From the cell containing the given text, extract its center point as (x, y) coordinate. 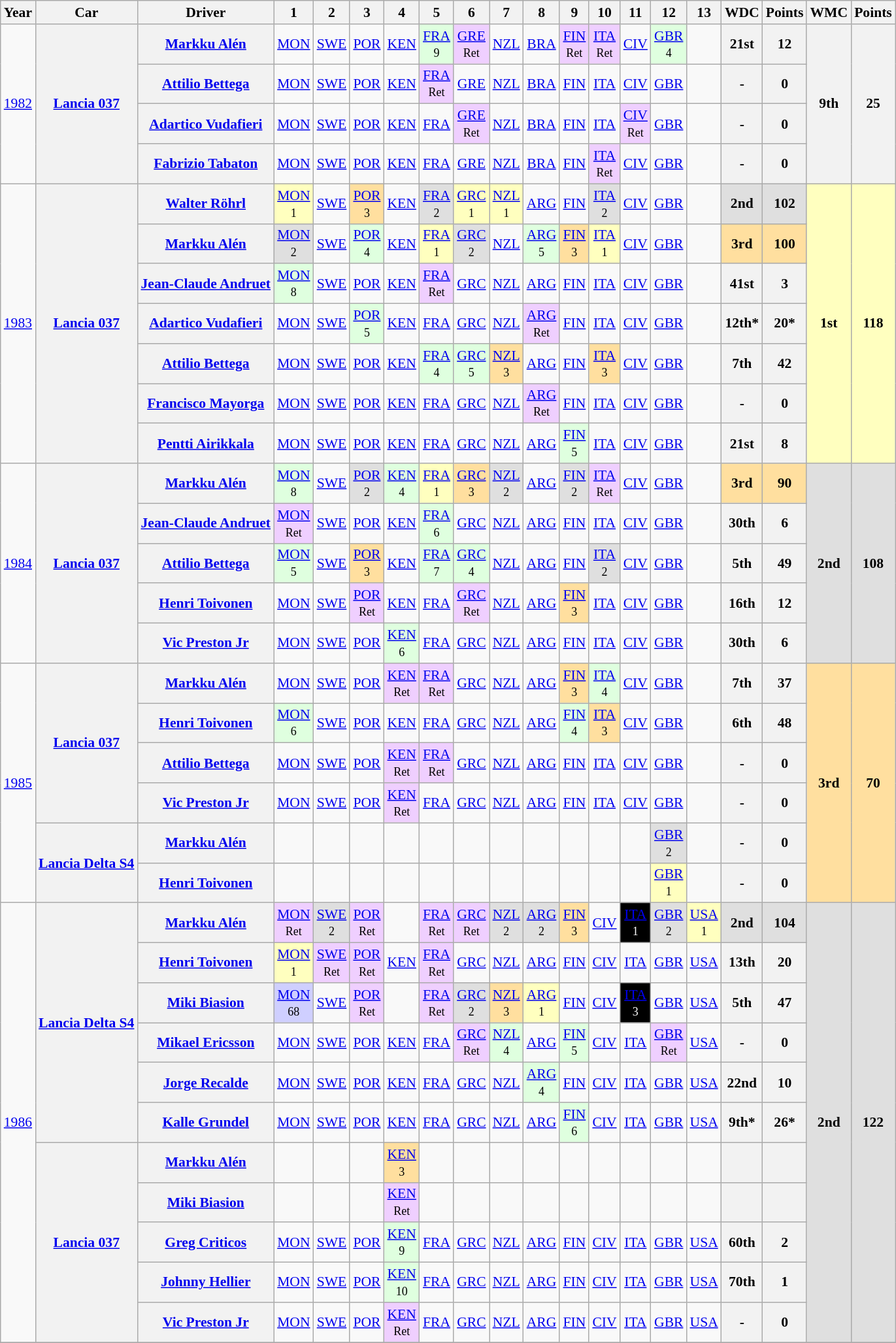
13th (742, 963)
Greg Criticos (205, 1243)
CIVRet (635, 124)
25 (873, 104)
Year (18, 12)
1st (829, 323)
1982 (18, 104)
FINRet (574, 44)
13 (703, 12)
102 (785, 204)
ARG2 (542, 923)
KEN9 (401, 1243)
20* (785, 324)
ARG5 (542, 243)
26* (785, 1123)
FRA2 (437, 204)
Driver (205, 12)
Fabrizio Tabaton (205, 163)
122 (873, 1123)
60th (742, 1243)
Mikael Ericsson (205, 1043)
MON6 (294, 723)
FIN4 (574, 723)
USA1 (703, 923)
20 (785, 963)
118 (873, 323)
Jorge Recalde (205, 1082)
SWERet (332, 963)
KEN6 (401, 643)
37 (785, 684)
MON68 (294, 1003)
GRC3 (472, 484)
9 (574, 12)
WDC (742, 12)
48 (785, 723)
SWE2 (332, 923)
49 (785, 563)
GBR1 (669, 882)
FRA4 (437, 363)
POR2 (367, 484)
FIN2 (574, 484)
41st (742, 284)
MON5 (294, 563)
47 (785, 1003)
WMC (829, 12)
NZL4 (506, 1043)
6th (742, 723)
Walter Röhrl (205, 204)
90 (785, 484)
4 (401, 12)
100 (785, 243)
FRA6 (437, 523)
ARG1 (542, 1003)
MON2 (294, 243)
FRA7 (437, 563)
11 (635, 12)
KEN4 (401, 484)
POR5 (367, 324)
GBRRet (669, 1043)
42 (785, 363)
1986 (18, 1123)
Car (86, 12)
16th (742, 604)
ITA4 (604, 684)
108 (873, 563)
GRC4 (472, 563)
1984 (18, 563)
Kalle Grundel (205, 1123)
GRC1 (472, 204)
12th* (742, 324)
70th (742, 1282)
1983 (18, 323)
5 (437, 12)
Francisco Mayorga (205, 404)
1985 (18, 783)
ARG4 (542, 1082)
22nd (742, 1082)
70 (873, 783)
FIN6 (574, 1123)
GRC5 (472, 363)
KEN3 (401, 1162)
7 (506, 12)
NZL1 (506, 204)
104 (785, 923)
9th* (742, 1123)
9th (829, 104)
Pentti Airikkala (205, 443)
POR4 (367, 243)
FRA9 (437, 44)
Johnny Hellier (205, 1282)
KEN10 (401, 1282)
GBR4 (669, 44)
